Pinpoint the cell where the given text exists, returning its (X, Y) midpoint coordinate. 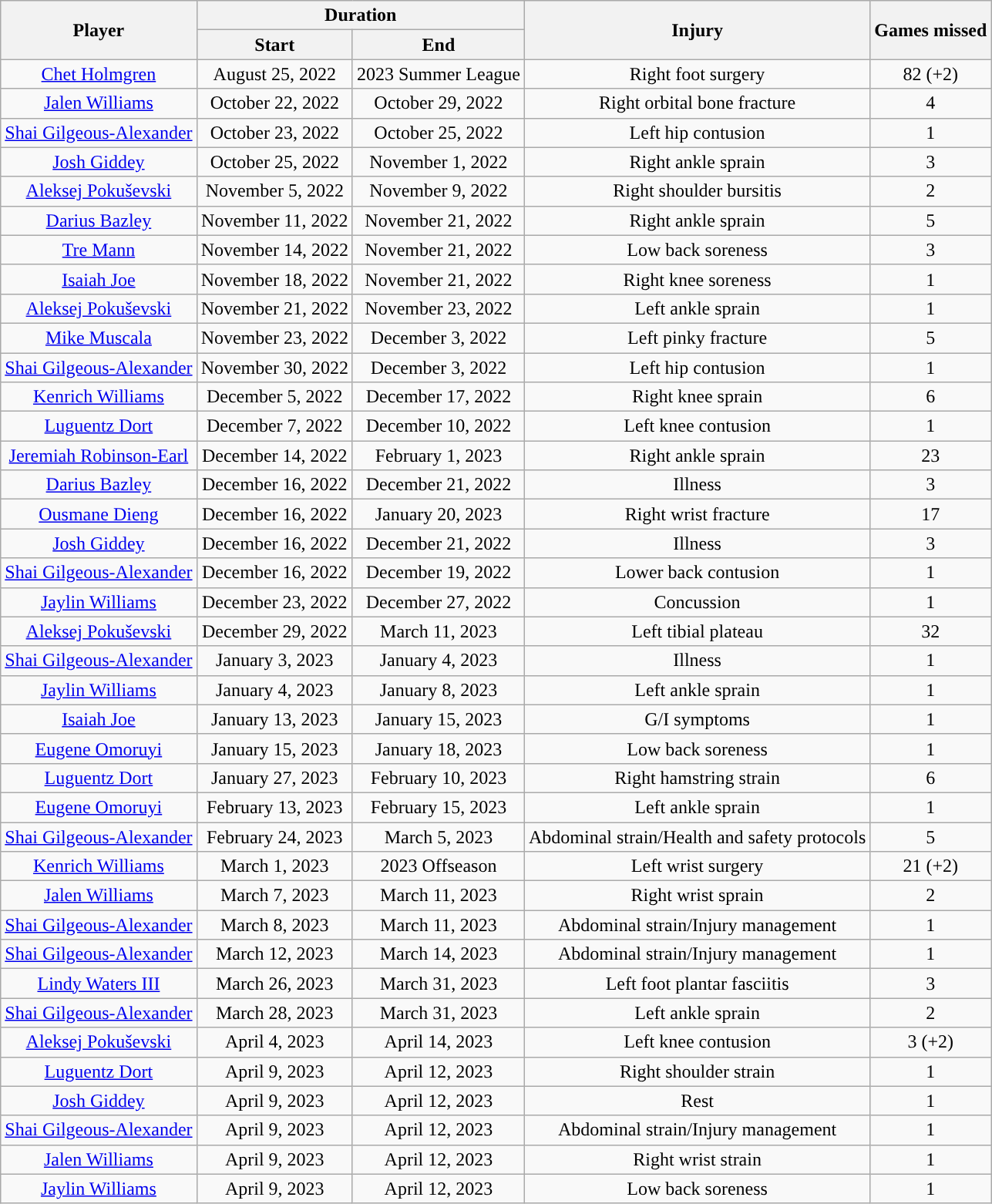
March 12, 2023 (274, 954)
Right wrist sprain (697, 896)
Abdominal strain/Health and safety protocols (697, 836)
January 27, 2023 (274, 778)
December 17, 2022 (438, 397)
Left wrist surgery (697, 866)
January 13, 2023 (274, 719)
Right shoulder bursitis (697, 191)
November 9, 2022 (438, 191)
Right knee soreness (697, 279)
February 24, 2023 (274, 836)
November 1, 2022 (438, 162)
Left tibial plateau (697, 631)
March 5, 2023 (438, 836)
Concussion (697, 602)
Lower back contusion (697, 573)
February 15, 2023 (438, 807)
Right wrist strain (697, 1159)
January 3, 2023 (274, 661)
February 10, 2023 (438, 778)
32 (931, 631)
G/I symptoms (697, 719)
December 27, 2022 (438, 602)
March 8, 2023 (274, 925)
2023 Summer League (438, 74)
Right knee sprain (697, 397)
3 (+2) (931, 1042)
November 18, 2022 (274, 279)
November 14, 2022 (274, 250)
March 14, 2023 (438, 954)
January 8, 2023 (438, 690)
Duration (361, 15)
November 30, 2022 (274, 368)
Jeremiah Robinson-Earl (99, 456)
January 18, 2023 (438, 748)
December 29, 2022 (274, 631)
Player (99, 30)
4 (931, 103)
23 (931, 456)
March 28, 2023 (274, 1013)
April 4, 2023 (274, 1042)
2023 Offseason (438, 866)
17 (931, 514)
Lindy Waters III (99, 984)
Start (274, 45)
November 11, 2022 (274, 220)
Right orbital bone fracture (697, 103)
Ousmane Dieng (99, 514)
December 14, 2022 (274, 456)
December 5, 2022 (274, 397)
August 25, 2022 (274, 74)
Injury (697, 30)
December 19, 2022 (438, 573)
Right foot surgery (697, 74)
Right wrist fracture (697, 514)
Left foot plantar fasciitis (697, 984)
October 29, 2022 (438, 103)
March 7, 2023 (274, 896)
March 1, 2023 (274, 866)
November 5, 2022 (274, 191)
Left pinky fracture (697, 338)
December 10, 2022 (438, 426)
Tre Mann (99, 250)
21 (+2) (931, 866)
April 14, 2023 (438, 1042)
End (438, 45)
February 1, 2023 (438, 456)
Games missed (931, 30)
Chet Holmgren (99, 74)
Right hamstring strain (697, 778)
March 26, 2023 (274, 984)
Rest (697, 1101)
December 23, 2022 (274, 602)
January 20, 2023 (438, 514)
Mike Muscala (99, 338)
82 (+2) (931, 74)
December 7, 2022 (274, 426)
February 13, 2023 (274, 807)
October 22, 2022 (274, 103)
Right shoulder strain (697, 1071)
October 23, 2022 (274, 133)
